Find where the given text appears and provide that cell's center as (x, y) coordinate. 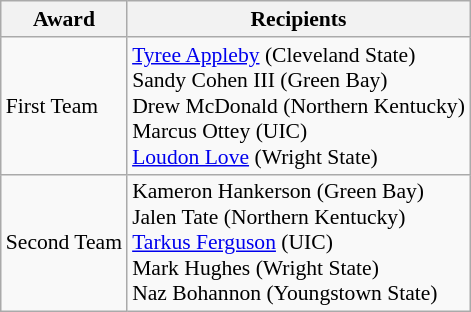
First Team (64, 106)
Second Team (64, 243)
Tyree Appleby (Cleveland State) Sandy Cohen III (Green Bay) Drew McDonald (Northern Kentucky) Marcus Ottey (UIC) Loudon Love (Wright State) (298, 106)
Award (64, 19)
Recipients (298, 19)
Kameron Hankerson (Green Bay) Jalen Tate (Northern Kentucky) Tarkus Ferguson (UIC) Mark Hughes (Wright State) Naz Bohannon (Youngstown State) (298, 243)
